Provide the [x, y] coordinate of the cell's center where the given text is located.  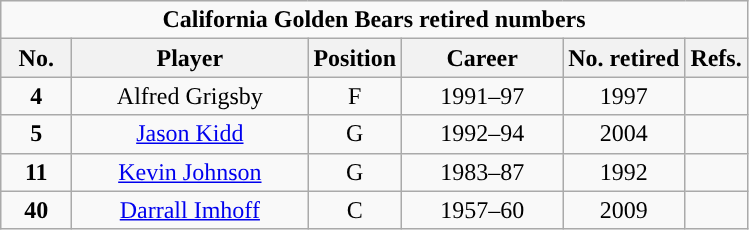
Position [355, 58]
4 [36, 96]
Kevin Johnson [190, 172]
1991–97 [482, 96]
Jason Kidd [190, 134]
Alfred Grigsby [190, 96]
1983–87 [482, 172]
5 [36, 134]
40 [36, 210]
No. [36, 58]
2004 [624, 134]
California Golden Bears retired numbers [374, 20]
F [355, 96]
1992–94 [482, 134]
Darrall Imhoff [190, 210]
C [355, 210]
1997 [624, 96]
Career [482, 58]
Player [190, 58]
1957–60 [482, 210]
No. retired [624, 58]
11 [36, 172]
2009 [624, 210]
Refs. [716, 58]
1992 [624, 172]
